Scan for the cell matching the given text and deliver its (X, Y) coordinate at center. 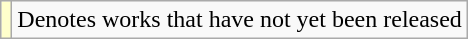
Denotes works that have not yet been released (240, 20)
